Locate the cell with the specified text and output its [X, Y] center coordinate. 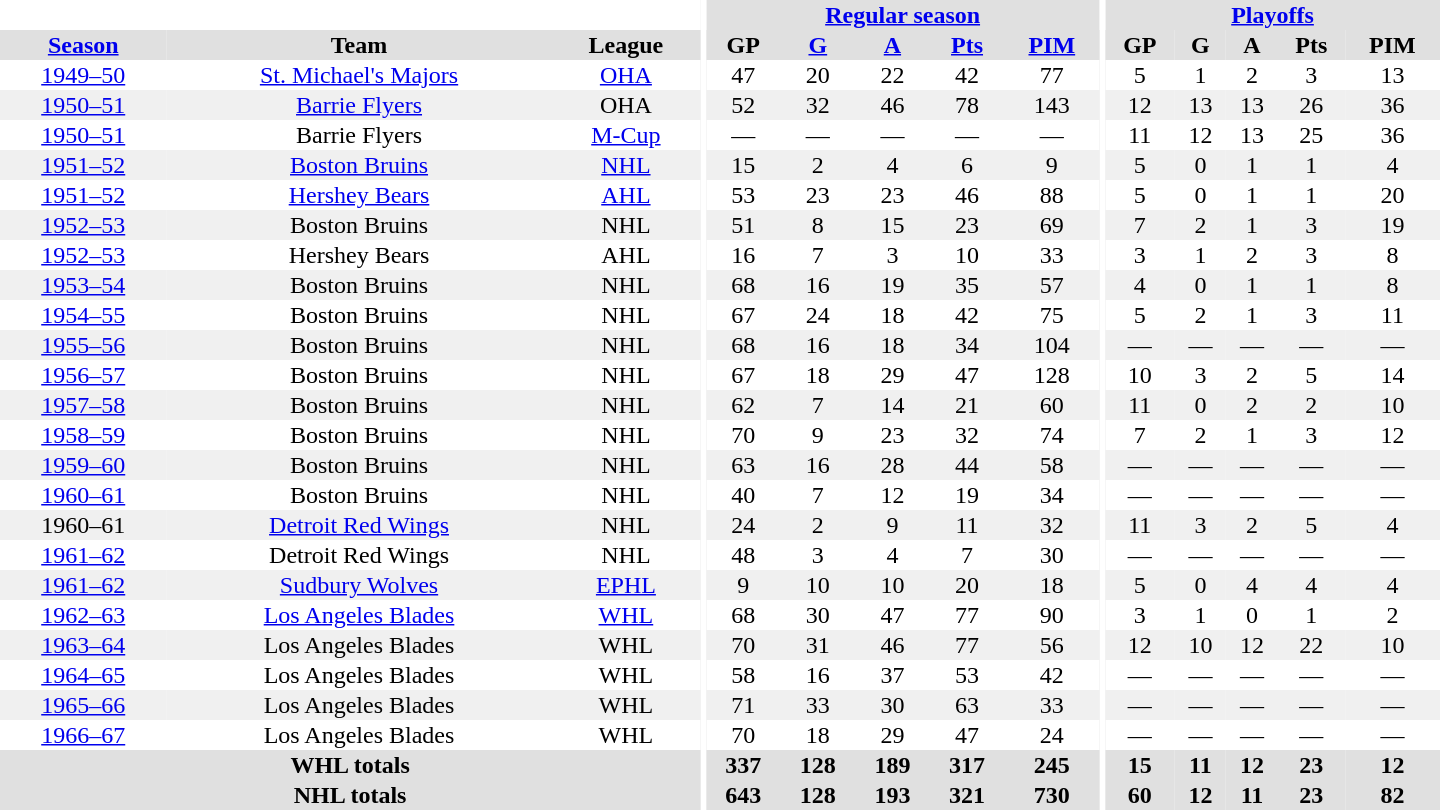
Playoffs [1272, 15]
1963–64 [83, 645]
75 [1052, 315]
1953–54 [83, 285]
26 [1312, 105]
74 [1052, 435]
189 [892, 765]
90 [1052, 615]
1966–67 [83, 735]
51 [744, 225]
56 [1052, 645]
21 [968, 405]
1954–55 [83, 315]
1965–66 [83, 705]
44 [968, 465]
M-Cup [626, 135]
104 [1052, 345]
NHL totals [350, 795]
57 [1052, 285]
EPHL [626, 585]
193 [892, 795]
337 [744, 765]
37 [892, 675]
6 [968, 165]
Team [358, 45]
31 [818, 645]
1962–63 [83, 615]
82 [1392, 795]
1964–65 [83, 675]
730 [1052, 795]
Season [83, 45]
1957–58 [83, 405]
62 [744, 405]
1956–57 [83, 375]
1955–56 [83, 345]
28 [892, 465]
Regular season [902, 15]
321 [968, 795]
143 [1052, 105]
League [626, 45]
Sudbury Wolves [358, 585]
245 [1052, 765]
1959–60 [83, 465]
52 [744, 105]
78 [968, 105]
25 [1312, 135]
71 [744, 705]
St. Michael's Majors [358, 75]
48 [744, 555]
35 [968, 285]
WHL totals [350, 765]
643 [744, 795]
1949–50 [83, 75]
88 [1052, 195]
1958–59 [83, 435]
40 [744, 495]
317 [968, 765]
69 [1052, 225]
